Scan for the cell matching the given text and deliver its (x, y) coordinate at center. 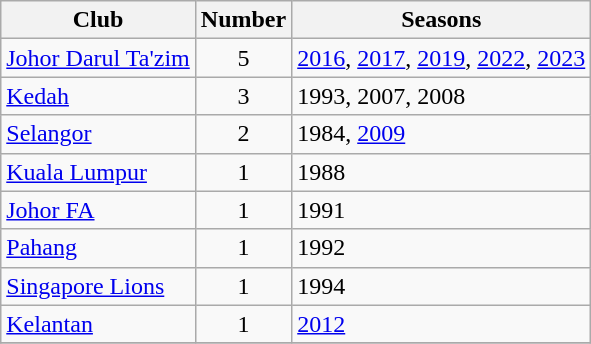
Kedah (98, 96)
Kuala Lumpur (98, 172)
2016, 2017, 2019, 2022, 2023 (442, 58)
1984, 2009 (442, 134)
1993, 2007, 2008 (442, 96)
Selangor (98, 134)
Johor Darul Ta'zim (98, 58)
3 (243, 96)
1988 (442, 172)
Singapore Lions (98, 286)
1994 (442, 286)
Number (243, 20)
5 (243, 58)
1991 (442, 210)
Pahang (98, 248)
1992 (442, 248)
Kelantan (98, 324)
Johor FA (98, 210)
2012 (442, 324)
2 (243, 134)
Seasons (442, 20)
Club (98, 20)
